Return the [X, Y] coordinate for the center point of the cell that contains the specified text.  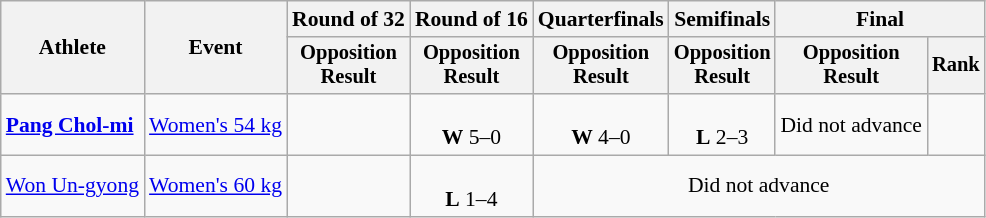
Women's 54 kg [216, 124]
Quarterfinals [601, 19]
Rank [956, 66]
Round of 32 [348, 19]
Event [216, 48]
L 2–3 [722, 124]
Athlete [72, 48]
Won Un-gyong [72, 186]
Final [880, 19]
Semifinals [722, 19]
Pang Chol-mi [72, 124]
W 5–0 [472, 124]
Round of 16 [472, 19]
L 1–4 [472, 186]
W 4–0 [601, 124]
Women's 60 kg [216, 186]
